Locate the cell with the specified text and output its [X, Y] center coordinate. 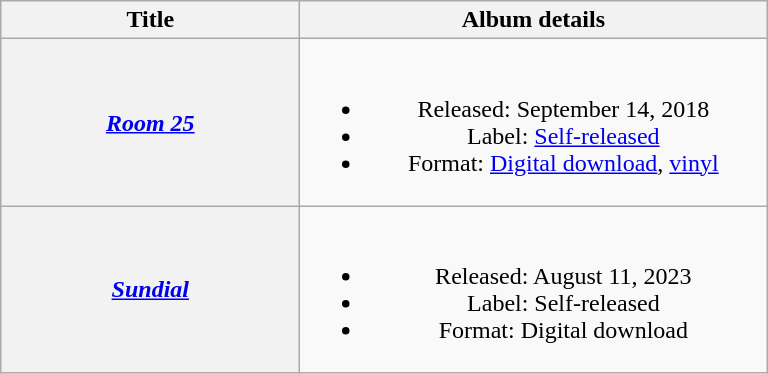
Released: September 14, 2018Label: Self-releasedFormat: Digital download, vinyl [534, 122]
Title [150, 20]
Released: August 11, 2023Label: Self-releasedFormat: Digital download [534, 290]
Room 25 [150, 122]
Album details [534, 20]
Sundial [150, 290]
